From the cell containing the given text, extract its center point as (x, y) coordinate. 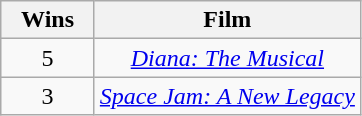
Space Jam: A New Legacy (227, 96)
Diana: The Musical (227, 58)
5 (48, 58)
Film (227, 20)
3 (48, 96)
Wins (48, 20)
